Identify which cell holds the provided text, then report its [X, Y] central coordinate. 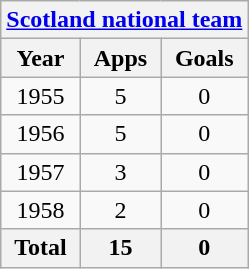
Scotland national team [124, 20]
15 [120, 248]
Apps [120, 58]
Total [40, 248]
1955 [40, 96]
Year [40, 58]
2 [120, 210]
Goals [204, 58]
3 [120, 172]
1958 [40, 210]
1957 [40, 172]
1956 [40, 134]
